Find where the given text appears and provide that cell's center as (x, y) coordinate. 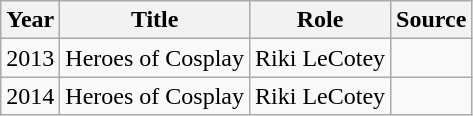
Role (320, 20)
2013 (30, 58)
Title (155, 20)
2014 (30, 96)
Year (30, 20)
Source (432, 20)
